Capture the cell that displays the provided text and extract its [x, y] central coordinate. 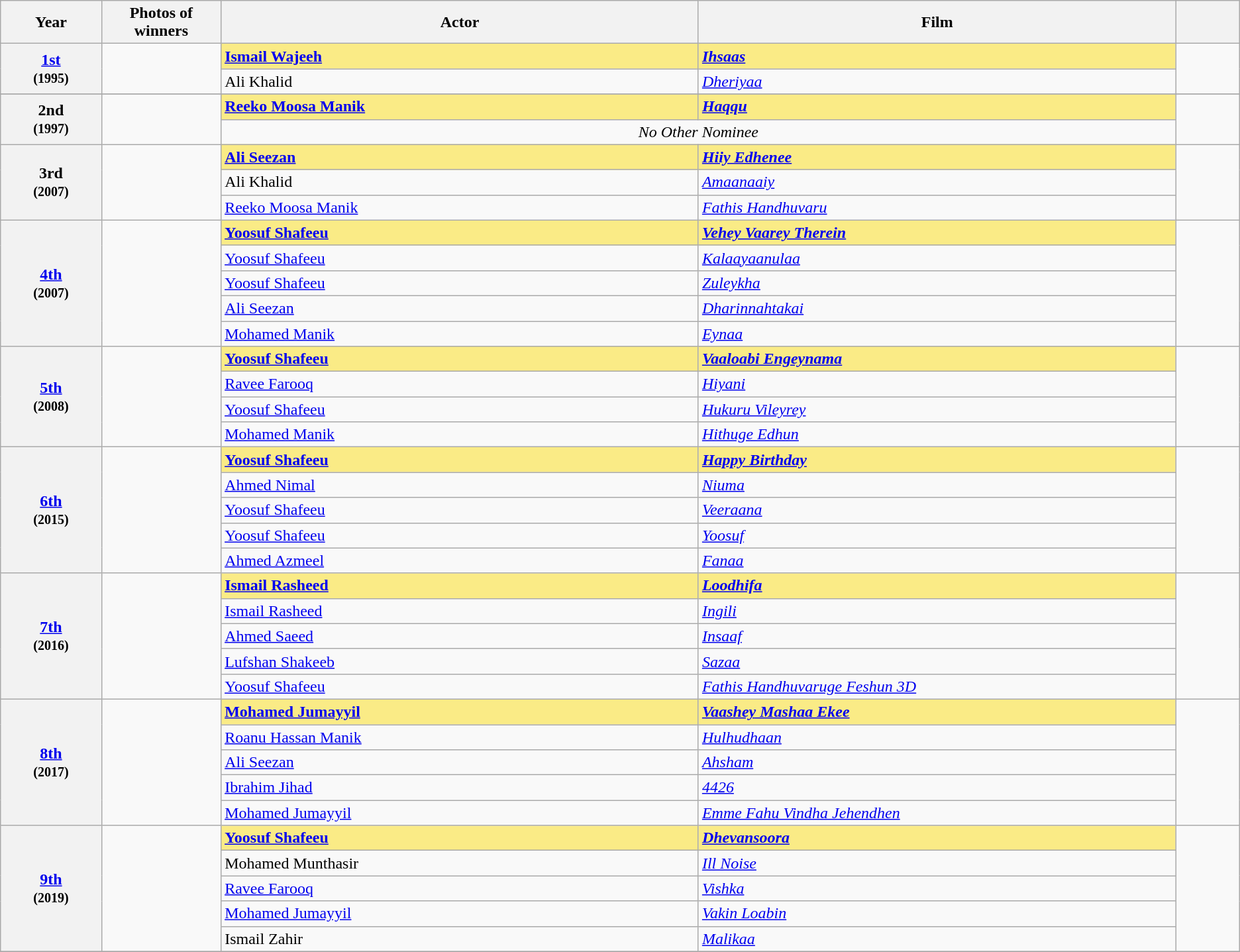
Actor [460, 23]
Mohamed Munthasir [460, 863]
Hiiy Edhenee [937, 157]
Vaashey Mashaa Ekee [937, 712]
Ismail Zahir [460, 939]
Kalaayaanulaa [937, 258]
Lufshan Shakeeb [460, 661]
Vehey Vaarey Therein [937, 233]
Veeraana [937, 510]
Dheriyaa [937, 81]
Dharinnahtakai [937, 308]
Ahsham [937, 763]
Ismail Wajeeh [460, 56]
2nd(1997) [51, 119]
1st(1995) [51, 69]
Vakin Loabin [937, 914]
Hukuru Vileyrey [937, 409]
Vishka [937, 888]
Photos of winners [161, 23]
Ingili [937, 611]
Sazaa [937, 661]
Zuleykha [937, 283]
Film [937, 23]
8th(2017) [51, 762]
Ahmed Saeed [460, 636]
Insaaf [937, 636]
Fathis Handhuvaruge Feshun 3D [937, 686]
Ibrahim Jihad [460, 788]
5th(2008) [51, 397]
Amaanaaiy [937, 182]
Hiyani [937, 384]
Roanu Hassan Manik [460, 737]
Ihsaas [937, 56]
Hithuge Edhun [937, 435]
No Other Nominee [699, 132]
4th(2007) [51, 283]
Eynaa [937, 333]
Vaaloabi Engeynama [937, 359]
Fanaa [937, 560]
Hulhudhaan [937, 737]
Ill Noise [937, 863]
Niuma [937, 485]
Haqqu [937, 107]
Ahmed Azmeel [460, 560]
Malikaa [937, 939]
Happy Birthday [937, 460]
7th(2016) [51, 636]
4426 [937, 788]
6th(2015) [51, 510]
Dhevansoora [937, 838]
Yoosuf [937, 535]
Year [51, 23]
9th(2019) [51, 888]
Fathis Handhuvaru [937, 207]
Ahmed Nimal [460, 485]
3rd(2007) [51, 182]
Loodhifa [937, 586]
Emme Fahu Vindha Jehendhen [937, 813]
